Determine the [x, y] coordinate at the center of the cell enclosing the given text.  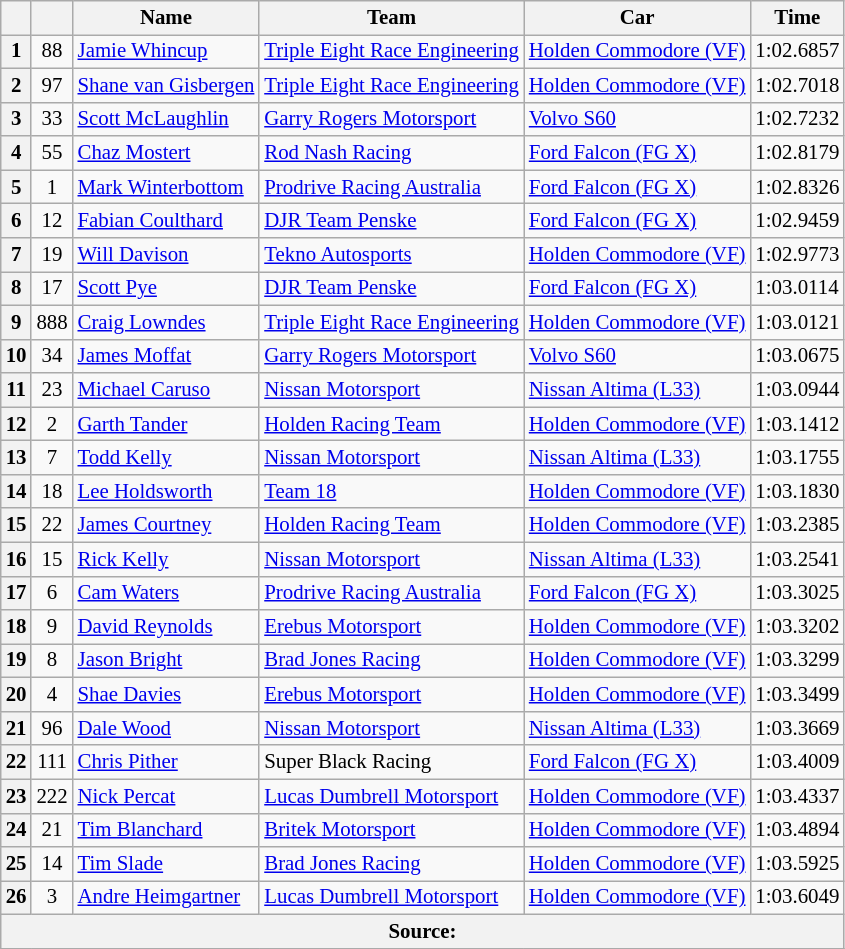
Rod Nash Racing [392, 153]
1:03.2385 [797, 525]
Scott Pye [166, 288]
1:03.5925 [797, 864]
Super Black Racing [392, 762]
16 [16, 559]
1:02.9773 [797, 255]
1:03.1830 [797, 491]
10 [16, 356]
Tim Blanchard [166, 830]
Time [797, 18]
5 [16, 187]
1:03.3202 [797, 627]
Shane van Gisbergen [166, 85]
1:03.6049 [797, 898]
Craig Lowndes [166, 322]
88 [52, 51]
Lee Holdsworth [166, 491]
Name [166, 18]
Source: [423, 931]
11 [16, 390]
Chris Pither [166, 762]
1:02.6857 [797, 51]
1:03.2541 [797, 559]
222 [52, 796]
Tim Slade [166, 864]
1:03.3499 [797, 695]
1:02.8326 [797, 187]
Todd Kelly [166, 458]
1:03.1755 [797, 458]
111 [52, 762]
Rick Kelly [166, 559]
97 [52, 85]
Cam Waters [166, 593]
1:03.3025 [797, 593]
Jamie Whincup [166, 51]
55 [52, 153]
1:03.0114 [797, 288]
13 [16, 458]
Team 18 [392, 491]
Shae Davies [166, 695]
David Reynolds [166, 627]
1:03.4894 [797, 830]
Fabian Coulthard [166, 221]
1:03.0675 [797, 356]
James Moffat [166, 356]
Scott McLaughlin [166, 119]
26 [16, 898]
1:03.3669 [797, 728]
33 [52, 119]
1:02.7232 [797, 119]
1:02.9459 [797, 221]
Nick Percat [166, 796]
Chaz Mostert [166, 153]
James Courtney [166, 525]
1:03.0944 [797, 390]
1:03.1412 [797, 424]
Dale Wood [166, 728]
1:03.0121 [797, 322]
34 [52, 356]
Garth Tander [166, 424]
1:02.8179 [797, 153]
Car [638, 18]
Andre Heimgartner [166, 898]
1:02.7018 [797, 85]
Jason Bright [166, 661]
20 [16, 695]
25 [16, 864]
1:03.4009 [797, 762]
1:03.3299 [797, 661]
Will Davison [166, 255]
24 [16, 830]
96 [52, 728]
888 [52, 322]
Michael Caruso [166, 390]
1:03.4337 [797, 796]
Mark Winterbottom [166, 187]
Tekno Autosports [392, 255]
Britek Motorsport [392, 830]
Team [392, 18]
